Search for the cell housing the specified text and yield its [x, y] center coordinate. 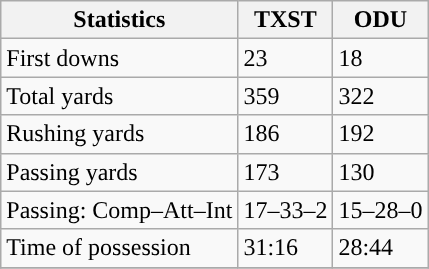
18 [380, 58]
23 [286, 58]
173 [286, 172]
130 [380, 172]
17–33–2 [286, 210]
ODU [380, 20]
322 [380, 96]
Passing: Comp–Att–Int [120, 210]
TXST [286, 20]
First downs [120, 58]
28:44 [380, 248]
15–28–0 [380, 210]
359 [286, 96]
Time of possession [120, 248]
31:16 [286, 248]
186 [286, 134]
192 [380, 134]
Statistics [120, 20]
Rushing yards [120, 134]
Passing yards [120, 172]
Total yards [120, 96]
